Determine the (X, Y) coordinate at the center of the cell enclosing the given text.  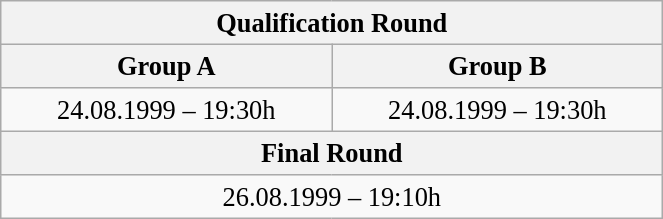
Final Round (332, 153)
26.08.1999 – 19:10h (332, 197)
Group A (166, 66)
Group B (498, 66)
Qualification Round (332, 22)
